Pinpoint the cell where the given text exists, returning its (X, Y) midpoint coordinate. 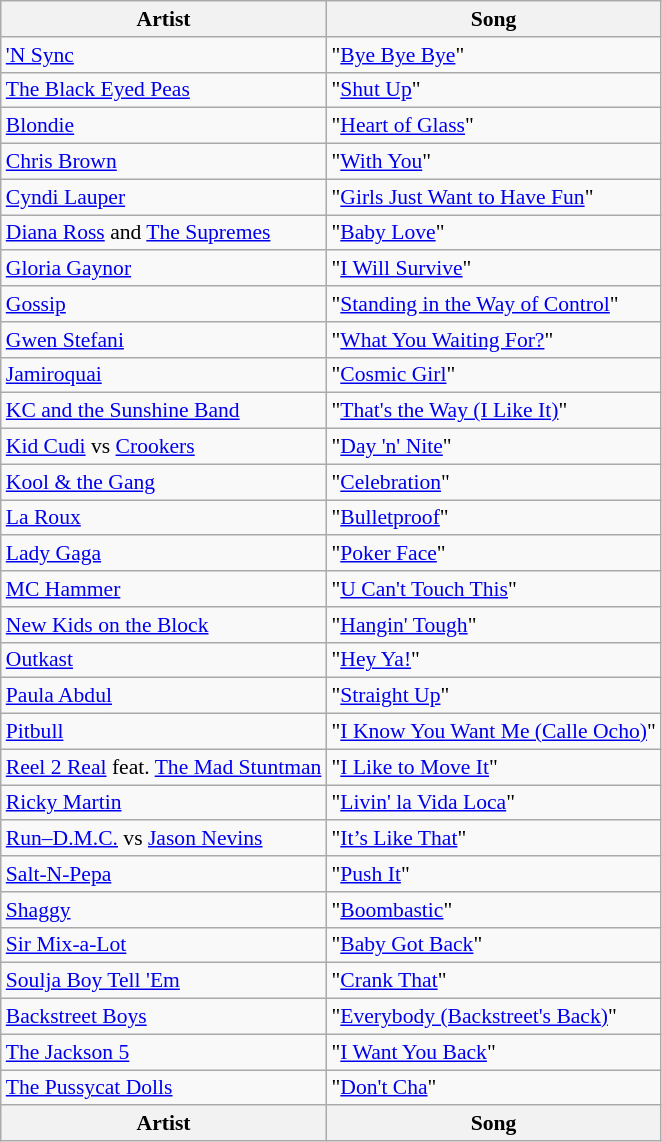
Shaggy (164, 910)
"I Know You Want Me (Calle Ocho)" (493, 732)
"I Will Survive" (493, 269)
"It’s Like That" (493, 839)
New Kids on the Block (164, 625)
Sir Mix-a-Lot (164, 945)
"Livin' la Vida Loca" (493, 803)
"With You" (493, 162)
"Poker Face" (493, 554)
"Cosmic Girl" (493, 375)
"Day 'n' Nite" (493, 447)
"Bulletproof" (493, 518)
The Jackson 5 (164, 1052)
Gloria Gaynor (164, 269)
"Everybody (Backstreet's Back)" (493, 1017)
"Push It" (493, 874)
"I Want You Back" (493, 1052)
"Hey Ya!" (493, 660)
"Hangin' Tough" (493, 625)
Gossip (164, 304)
Salt-N-Pepa (164, 874)
Blondie (164, 126)
Gwen Stefani (164, 340)
"Shut Up" (493, 90)
MC Hammer (164, 589)
"Straight Up" (493, 696)
Kid Cudi vs Crookers (164, 447)
"What You Waiting For?" (493, 340)
"Baby Love" (493, 233)
Reel 2 Real feat. The Mad Stuntman (164, 767)
"Standing in the Way of Control" (493, 304)
Run–D.M.C. vs Jason Nevins (164, 839)
"Crank That" (493, 981)
Kool & the Gang (164, 482)
"Bye Bye Bye" (493, 55)
The Black Eyed Peas (164, 90)
"Boombastic" (493, 910)
Lady Gaga (164, 554)
"Heart of Glass" (493, 126)
The Pussycat Dolls (164, 1088)
Diana Ross and The Supremes (164, 233)
Paula Abdul (164, 696)
"Baby Got Back" (493, 945)
Soulja Boy Tell 'Em (164, 981)
"Don't Cha" (493, 1088)
"Celebration" (493, 482)
Backstreet Boys (164, 1017)
Pitbull (164, 732)
Chris Brown (164, 162)
"Girls Just Want to Have Fun" (493, 197)
'N Sync (164, 55)
Ricky Martin (164, 803)
"That's the Way (I Like It)" (493, 411)
KC and the Sunshine Band (164, 411)
La Roux (164, 518)
"U Can't Touch This" (493, 589)
Outkast (164, 660)
Cyndi Lauper (164, 197)
Jamiroquai (164, 375)
"I Like to Move It" (493, 767)
